Return [x, y] of the center of cell containing provided text 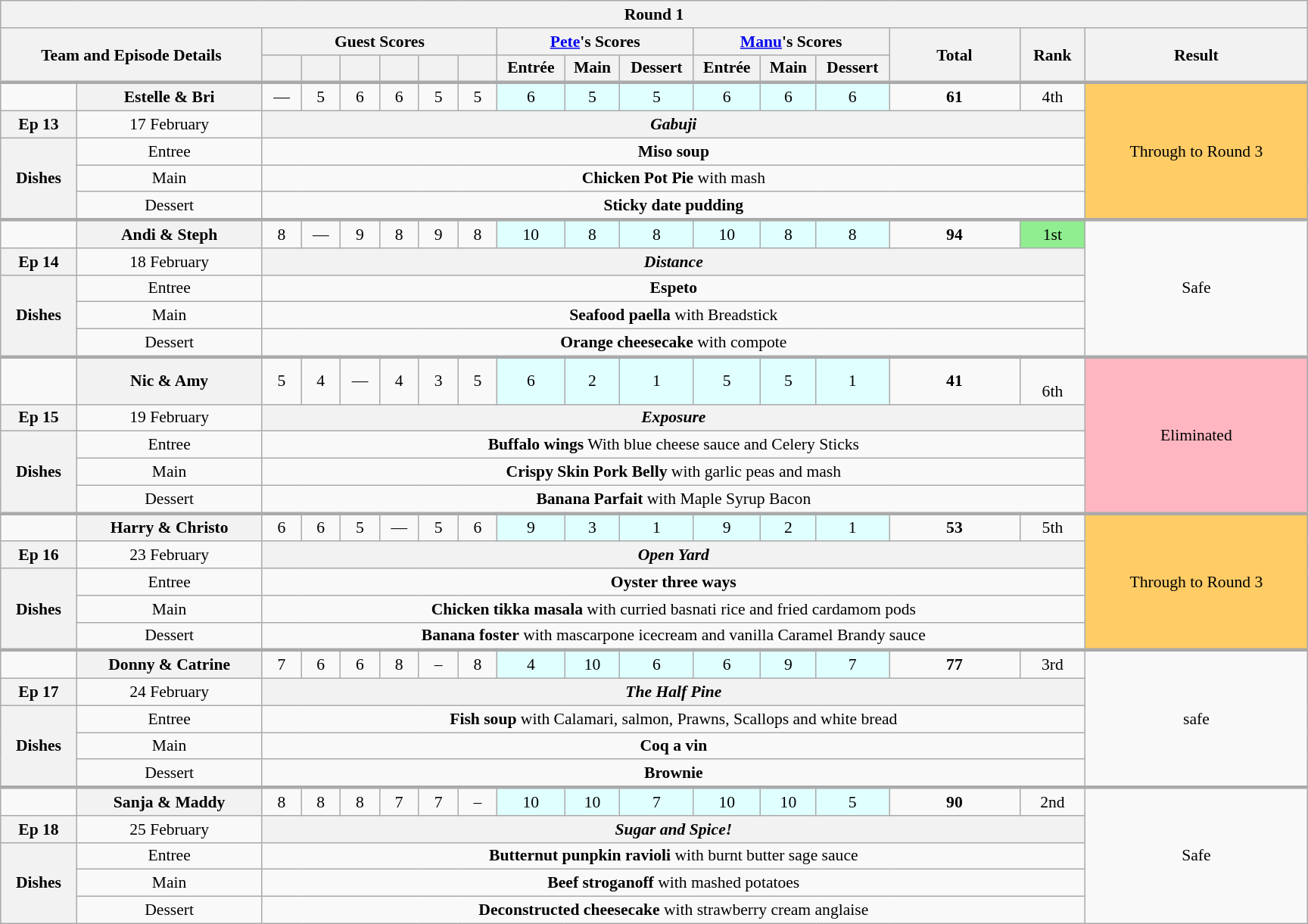
Distance [674, 262]
17 February [170, 125]
Espeto [674, 288]
Open Yard [674, 555]
3rd [1052, 664]
Miso soup [674, 151]
Coq a vin [674, 746]
94 [955, 235]
Gabuji [674, 125]
Eliminated [1197, 436]
Seafood paella with Breadstick [674, 316]
Ep 13 [39, 125]
Ep 17 [39, 692]
Guest Scores [380, 42]
23 February [170, 555]
Round 1 [654, 14]
Estelle & Bri [170, 97]
25 February [170, 829]
Rank [1052, 56]
Buffalo wings With blue cheese sauce and Celery Sticks [674, 445]
safe [1197, 719]
Total [955, 56]
Chicken Pot Pie with mash [674, 179]
Crispy Skin Pork Belly with garlic peas and mash [674, 472]
Banana foster with mascarpone icecream and vanilla Caramel Brandy sauce [674, 636]
19 February [170, 418]
5th [1052, 527]
Andi & Steph [170, 235]
Ep 15 [39, 418]
Sugar and Spice! [674, 829]
Ep 14 [39, 262]
41 [955, 381]
Manu's Scores [792, 42]
Donny & Catrine [170, 664]
1st [1052, 235]
Harry & Christo [170, 527]
Beef stroganoff with mashed potatoes [674, 883]
53 [955, 527]
Result [1197, 56]
Fish soup with Calamari, salmon, Prawns, Scallops and white bread [674, 719]
Ep 16 [39, 555]
Banana Parfait with Maple Syrup Bacon [674, 499]
Butternut punpkin ravioli with burnt butter sage sauce [674, 856]
Orange cheesecake with compote [674, 344]
Ep 18 [39, 829]
Brownie [674, 773]
77 [955, 664]
6th [1052, 381]
90 [955, 802]
61 [955, 97]
Team and Episode Details [132, 56]
Exposure [674, 418]
24 February [170, 692]
2nd [1052, 802]
Chicken tikka masala with curried basnati rice and fried cardamom pods [674, 609]
18 February [170, 262]
Sanja & Maddy [170, 802]
Sticky date pudding [674, 206]
The Half Pine [674, 692]
Deconstructed cheesecake with strawberry cream anglaise [674, 910]
Oyster three ways [674, 582]
4th [1052, 97]
Pete's Scores [595, 42]
Nic & Amy [170, 381]
